Capture the cell that displays the provided text and extract its [X, Y] central coordinate. 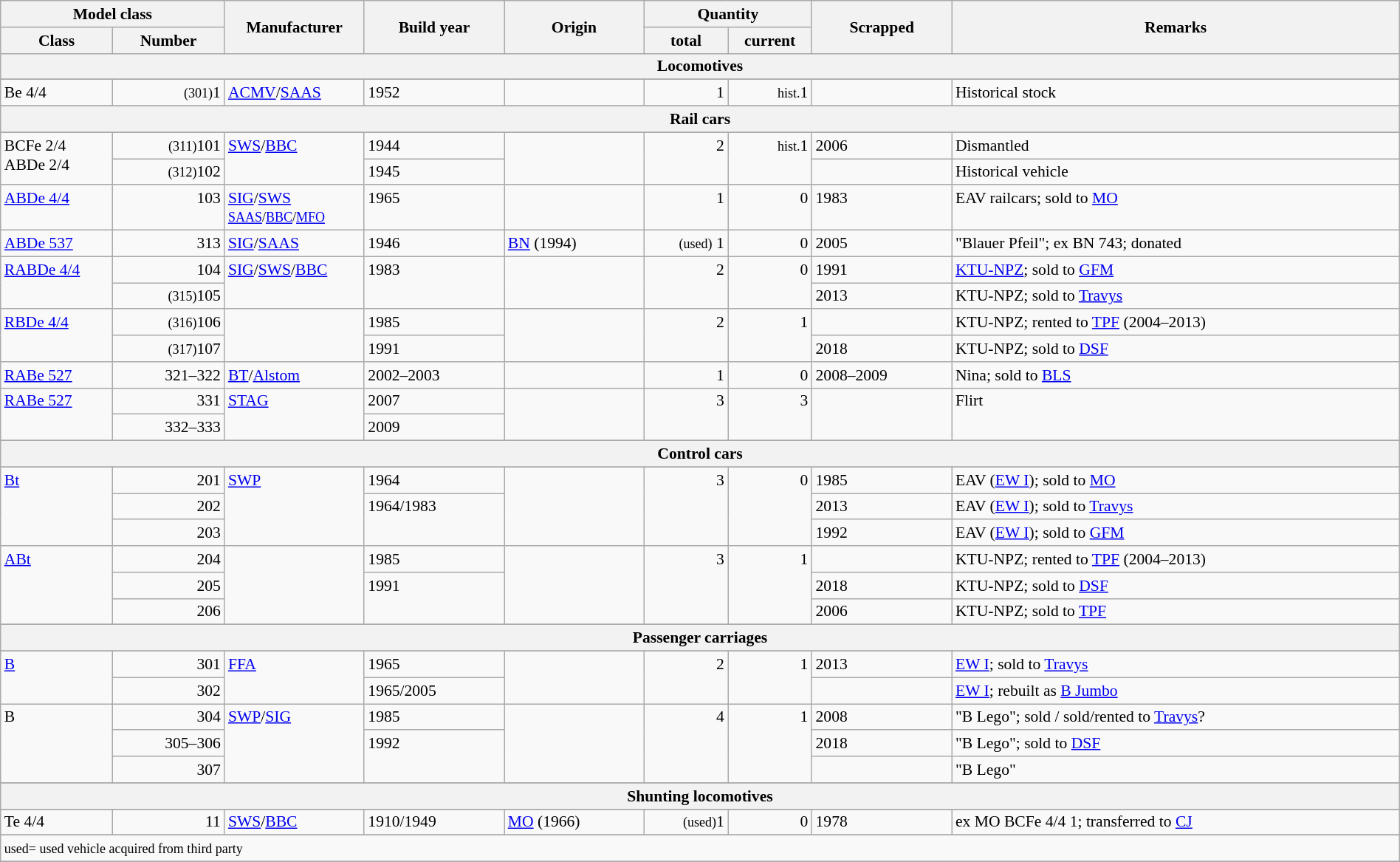
SIG/SAAS [294, 244]
EW I; rebuilt as B Jumbo [1176, 691]
SWP/SIG [294, 743]
EAV (EW I); sold to Travys [1176, 507]
203 [168, 533]
321–322 [168, 375]
Passenger carriages [700, 638]
332–333 [168, 428]
SIG/SWSSAAS/BBC/MFO [294, 208]
Flirt [1176, 414]
RBDe 4/4 [57, 335]
1978 [882, 822]
Dismantled [1176, 146]
301 [168, 665]
2009 [434, 428]
Rail cars [700, 120]
BN (1994) [574, 244]
305–306 [168, 744]
2007 [434, 401]
201 [168, 480]
(used)1 [686, 822]
1946 [434, 244]
SIG/SWS/BBC [294, 282]
EW I; sold to Travys [1176, 665]
EAV (EW I); sold to MO [1176, 480]
1965/2005 [434, 691]
current [770, 41]
Number [168, 41]
Locomotives [700, 66]
"B Lego" [1176, 770]
(311)101 [168, 146]
FFA [294, 678]
(317)107 [168, 349]
"B Lego"; sold / sold/rented to Travys? [1176, 717]
Class [57, 41]
ex MO BCFe 4/4 1; transferred to CJ [1176, 822]
SWP [294, 507]
331 [168, 401]
ACMV/SAAS [294, 93]
1910/1949 [434, 822]
Scrapped [882, 27]
1964 [434, 480]
304 [168, 717]
(used) 1 [686, 244]
"B Lego"; sold to DSF [1176, 744]
Remarks [1176, 27]
total [686, 41]
MO (1966) [574, 822]
ABDe 4/4 [57, 208]
1945 [434, 172]
1964/1983 [434, 520]
Shunting locomotives [700, 796]
"Blauer Pfeil"; ex BN 743; donated [1176, 244]
RABDe 4/4 [57, 282]
Bt [57, 507]
2002–2003 [434, 375]
2008 [882, 717]
104 [168, 270]
Manufacturer [294, 27]
(301)1 [168, 93]
Origin [574, 27]
Te 4/4 [57, 822]
206 [168, 612]
BT/Alstom [294, 375]
ABDe 537 [57, 244]
BCFe 2/4ABDe 2/4 [57, 158]
2008–2009 [882, 375]
Nina; sold to BLS [1176, 375]
used= used vehicle acquired from third party [700, 849]
204 [168, 559]
302 [168, 691]
Historical vehicle [1176, 172]
4 [686, 743]
KTU-NPZ; sold to TPF [1176, 612]
205 [168, 586]
11 [168, 822]
EAV (EW I); sold to GFM [1176, 533]
2005 [882, 244]
(312)102 [168, 172]
Historical stock [1176, 93]
Control cars [700, 454]
1952 [434, 93]
KTU-NPZ; sold to GFM [1176, 270]
202 [168, 507]
STAG [294, 414]
1944 [434, 146]
KTU-NPZ; sold to Travys [1176, 296]
(315)105 [168, 296]
313 [168, 244]
Model class [112, 14]
Be 4/4 [57, 93]
EAV railcars; sold to MO [1176, 208]
Quantity [728, 14]
ABt [57, 585]
103 [168, 208]
307 [168, 770]
(316)106 [168, 323]
Build year [434, 27]
